From the cell containing the given text, extract its center point as (X, Y) coordinate. 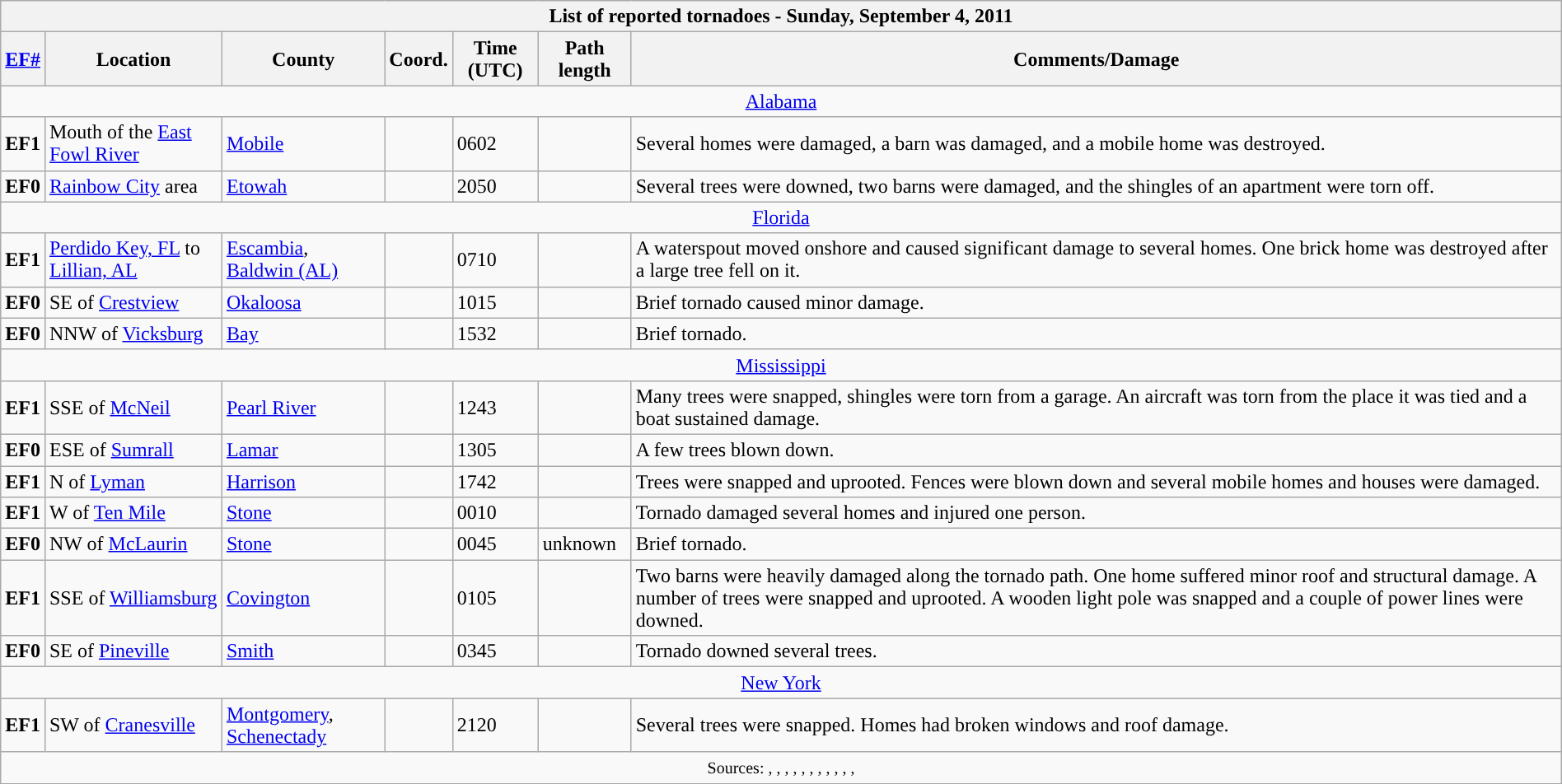
1742 (495, 482)
County (303, 59)
Brief tornado caused minor damage. (1096, 302)
A few trees blown down. (1096, 450)
Covington (303, 598)
Harrison (303, 482)
EF# (23, 59)
Sources: , , , , , , , , , , , (781, 768)
Escambia, Baldwin (AL) (303, 260)
Okaloosa (303, 302)
0045 (495, 544)
ESE of Sumrall (133, 450)
New York (781, 683)
1532 (495, 334)
Rainbow City area (133, 186)
Alabama (781, 101)
Trees were snapped and uprooted. Fences were blown down and several mobile homes and houses were damaged. (1096, 482)
Path length (585, 59)
0010 (495, 513)
1305 (495, 450)
Several trees were downed, two barns were damaged, and the shingles of an apartment were torn off. (1096, 186)
W of Ten Mile (133, 513)
List of reported tornadoes - Sunday, September 4, 2011 (781, 16)
Etowah (303, 186)
Montgomery, Schenectady (303, 725)
Location (133, 59)
Smith (303, 651)
unknown (585, 544)
0710 (495, 260)
SW of Cranesville (133, 725)
0345 (495, 651)
Comments/Damage (1096, 59)
Several trees were snapped. Homes had broken windows and roof damage. (1096, 725)
1243 (495, 407)
NW of McLaurin (133, 544)
SSE of McNeil (133, 407)
0602 (495, 143)
N of Lyman (133, 482)
Tornado downed several trees. (1096, 651)
SE of Crestview (133, 302)
Mobile (303, 143)
1015 (495, 302)
SSE of Williamsburg (133, 598)
SE of Pineville (133, 651)
Tornado damaged several homes and injured one person. (1096, 513)
NNW of Vicksburg (133, 334)
2120 (495, 725)
Perdido Key, FL to Lillian, AL (133, 260)
Mississippi (781, 365)
Several homes were damaged, a barn was damaged, and a mobile home was destroyed. (1096, 143)
Pearl River (303, 407)
Time (UTC) (495, 59)
Mouth of the East Fowl River (133, 143)
0105 (495, 598)
Florida (781, 217)
Many trees were snapped, shingles were torn from a garage. An aircraft was torn from the place it was tied and a boat sustained damage. (1096, 407)
A waterspout moved onshore and caused significant damage to several homes. One brick home was destroyed after a large tree fell on it. (1096, 260)
2050 (495, 186)
Lamar (303, 450)
Bay (303, 334)
Coord. (419, 59)
